Search for the cell housing the specified text and yield its (x, y) center coordinate. 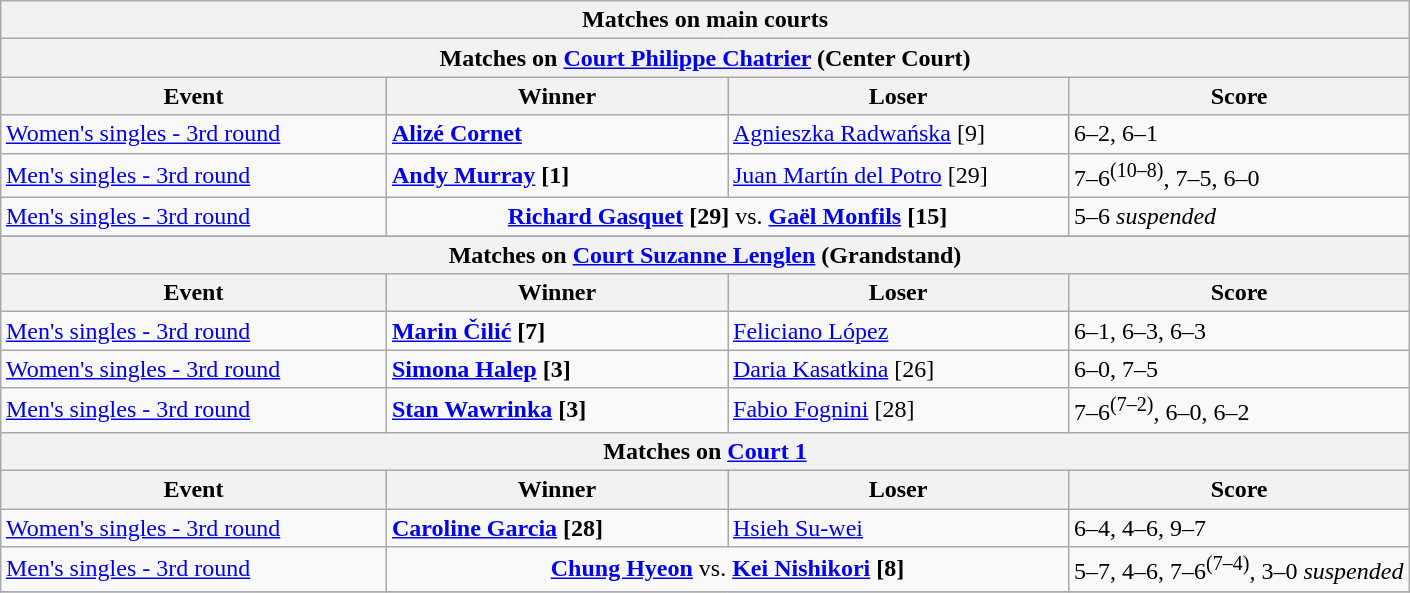
Fabio Fognini [28] (898, 410)
6–1, 6–3, 6–3 (1240, 331)
Stan Wawrinka [3] (556, 410)
6–0, 7–5 (1240, 369)
Andy Murray [1] (556, 176)
Juan Martín del Potro [29] (898, 176)
5–7, 4–6, 7–6(7–4), 3–0 suspended (1240, 570)
Matches on Court Philippe Chatrier (Center Court) (704, 58)
7–6(10–8), 7–5, 6–0 (1240, 176)
Alizé Cornet (556, 134)
5–6 suspended (1240, 217)
Matches on main courts (704, 20)
6–4, 4–6, 9–7 (1240, 528)
Matches on Court 1 (704, 451)
Feliciano López (898, 331)
Marin Čilić [7] (556, 331)
Hsieh Su-wei (898, 528)
Chung Hyeon vs. Kei Nishikori [8] (727, 570)
Simona Halep [3] (556, 369)
Daria Kasatkina [26] (898, 369)
Agnieszka Radwańska [9] (898, 134)
Caroline Garcia [28] (556, 528)
7–6(7–2), 6–0, 6–2 (1240, 410)
6–2, 6–1 (1240, 134)
Matches on Court Suzanne Lenglen (Grandstand) (704, 255)
Richard Gasquet [29] vs. Gaël Monfils [15] (727, 217)
